Scan for the cell matching the given text and deliver its (x, y) coordinate at center. 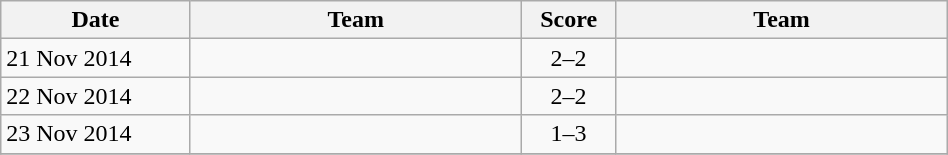
Score (568, 20)
21 Nov 2014 (96, 58)
22 Nov 2014 (96, 96)
1–3 (568, 134)
Date (96, 20)
23 Nov 2014 (96, 134)
